Identify which cell holds the provided text, then report its (x, y) central coordinate. 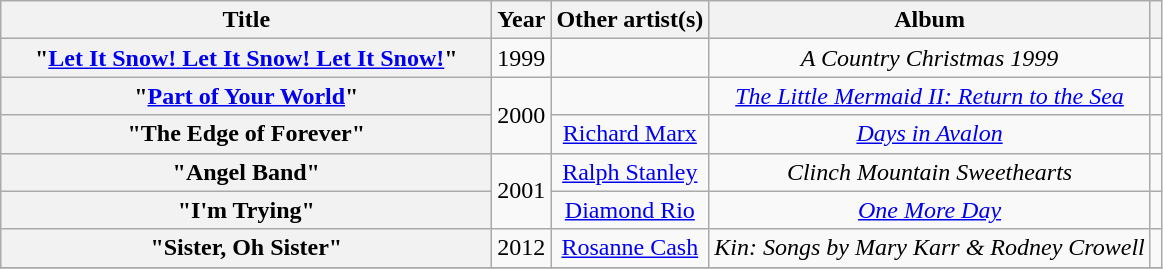
Diamond Rio (630, 210)
Other artist(s) (630, 20)
2001 (522, 191)
Rosanne Cash (630, 248)
"Angel Band" (246, 172)
Title (246, 20)
One More Day (930, 210)
Richard Marx (630, 134)
Kin: Songs by Mary Karr & Rodney Crowell (930, 248)
1999 (522, 58)
"Sister, Oh Sister" (246, 248)
A Country Christmas 1999 (930, 58)
Days in Avalon (930, 134)
The Little Mermaid II: Return to the Sea (930, 96)
"The Edge of Forever" (246, 134)
Year (522, 20)
Ralph Stanley (630, 172)
"Let It Snow! Let It Snow! Let It Snow!" (246, 58)
2012 (522, 248)
"I'm Trying" (246, 210)
2000 (522, 115)
Album (930, 20)
"Part of Your World" (246, 96)
Clinch Mountain Sweethearts (930, 172)
